Return the (X, Y) coordinate for the center point of the cell that contains the specified text.  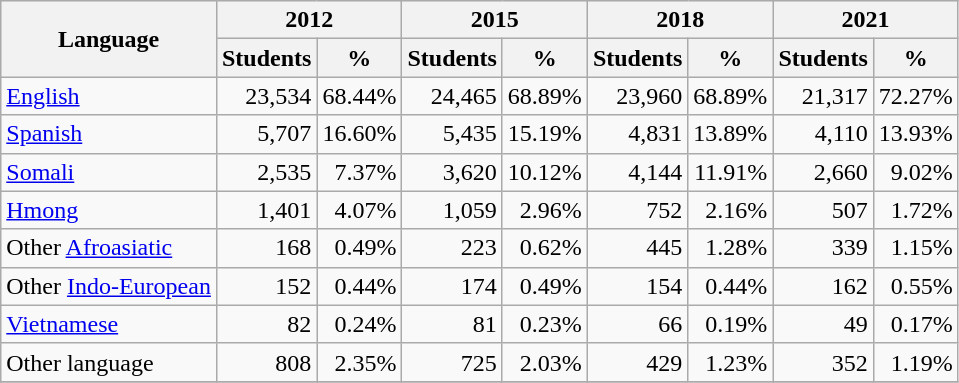
4,144 (637, 172)
81 (452, 324)
1.19% (916, 362)
1.28% (730, 248)
445 (637, 248)
Hmong (109, 210)
2.16% (730, 210)
223 (452, 248)
4.07% (360, 210)
2.96% (544, 210)
Other language (109, 362)
0.17% (916, 324)
21,317 (823, 96)
Somali (109, 172)
352 (823, 362)
Other Afroasiatic (109, 248)
2012 (308, 20)
2.35% (360, 362)
11.91% (730, 172)
5,707 (266, 134)
82 (266, 324)
23,534 (266, 96)
2.03% (544, 362)
0.19% (730, 324)
4,110 (823, 134)
49 (823, 324)
Language (109, 39)
152 (266, 286)
168 (266, 248)
1,401 (266, 210)
9.02% (916, 172)
68.44% (360, 96)
15.19% (544, 134)
24,465 (452, 96)
13.89% (730, 134)
3,620 (452, 172)
0.55% (916, 286)
2021 (866, 20)
174 (452, 286)
16.60% (360, 134)
4,831 (637, 134)
Spanish (109, 134)
752 (637, 210)
507 (823, 210)
162 (823, 286)
23,960 (637, 96)
13.93% (916, 134)
808 (266, 362)
429 (637, 362)
725 (452, 362)
66 (637, 324)
2,660 (823, 172)
0.24% (360, 324)
2,535 (266, 172)
1.23% (730, 362)
154 (637, 286)
7.37% (360, 172)
339 (823, 248)
0.62% (544, 248)
English (109, 96)
Other Indo-European (109, 286)
5,435 (452, 134)
1.15% (916, 248)
2015 (494, 20)
10.12% (544, 172)
1.72% (916, 210)
1,059 (452, 210)
72.27% (916, 96)
Vietnamese (109, 324)
2018 (680, 20)
0.23% (544, 324)
